Search for the cell housing the specified text and yield its (X, Y) center coordinate. 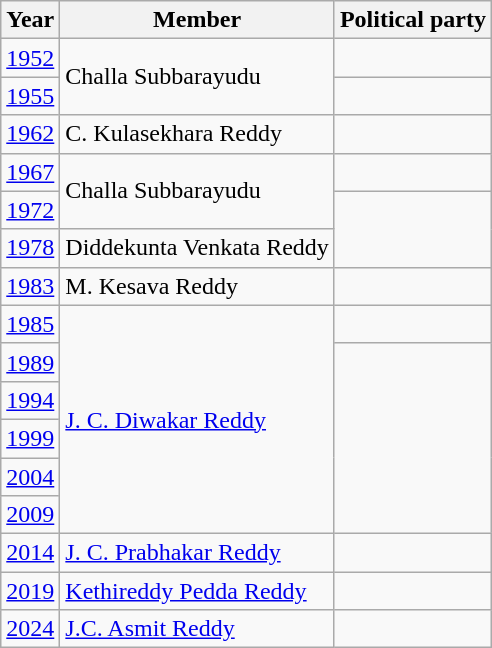
1967 (30, 172)
1972 (30, 210)
2009 (30, 515)
1955 (30, 96)
Kethireddy Pedda Reddy (198, 591)
2004 (30, 477)
2014 (30, 553)
Member (198, 20)
Diddekunta Venkata Reddy (198, 248)
C. Kulasekhara Reddy (198, 134)
2024 (30, 629)
1978 (30, 248)
2019 (30, 591)
J. C. Prabhakar Reddy (198, 553)
1999 (30, 438)
J. C. Diwakar Reddy (198, 419)
1962 (30, 134)
M. Kesava Reddy (198, 286)
Political party (412, 20)
Year (30, 20)
1989 (30, 362)
1985 (30, 324)
1994 (30, 400)
1952 (30, 58)
1983 (30, 286)
J.C. Asmit Reddy (198, 629)
